Identify which cell holds the provided text, then report its [x, y] central coordinate. 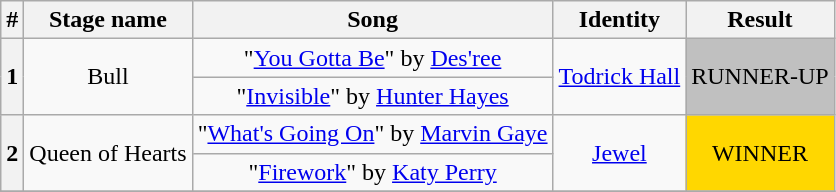
Identity [620, 20]
2 [12, 153]
WINNER [760, 153]
Bull [108, 77]
Stage name [108, 20]
# [12, 20]
"Invisible" by Hunter Hayes [372, 96]
Song [372, 20]
Todrick Hall [620, 77]
"What's Going On" by Marvin Gaye [372, 134]
RUNNER-UP [760, 77]
1 [12, 77]
"You Gotta Be" by Des'ree [372, 58]
"Firework" by Katy Perry [372, 172]
Jewel [620, 153]
Queen of Hearts [108, 153]
Result [760, 20]
